Identify which cell holds the provided text, then report its (x, y) central coordinate. 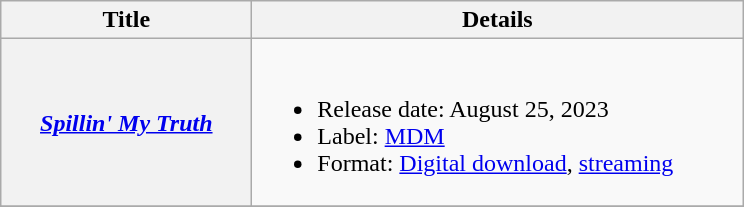
Spillin' My Truth (126, 122)
Details (498, 20)
Title (126, 20)
Release date: August 25, 2023Label: MDMFormat: Digital download, streaming (498, 122)
